Scan for the cell matching the given text and deliver its [x, y] coordinate at center. 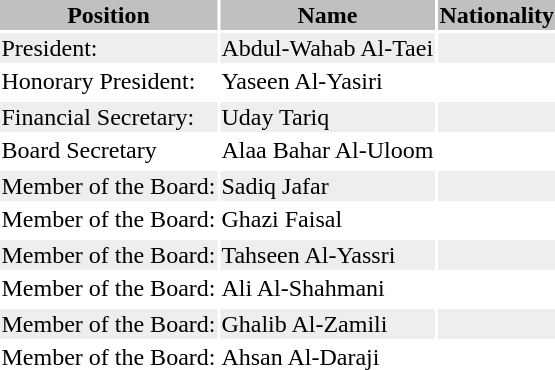
Tahseen Al-Yassri [328, 255]
Position [108, 15]
Yaseen Al-Yasiri [328, 81]
Abdul-Wahab Al-Taei [328, 48]
Ali Al-Shahmani [328, 288]
President: [108, 48]
Honorary President: [108, 81]
Uday Tariq [328, 117]
Alaa Bahar Al-Uloom [328, 150]
Board Secretary [108, 150]
Sadiq Jafar [328, 186]
Ghazi Faisal [328, 219]
Ghalib Al-Zamili [328, 324]
Name [328, 15]
Financial Secretary: [108, 117]
